Detect which cell encompasses the target text, then output its (x, y) center coordinate. 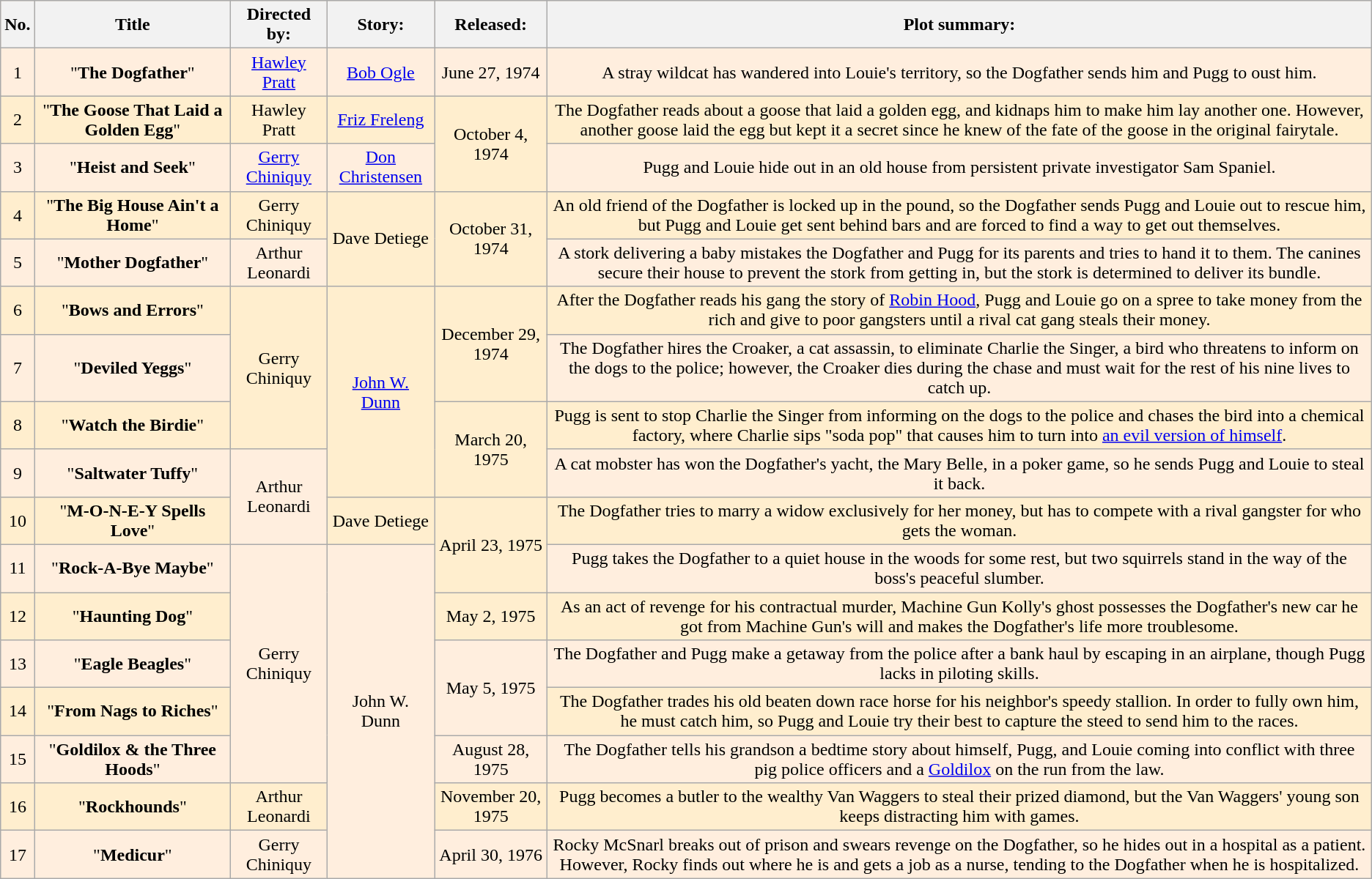
April 30, 1976 (491, 854)
"Haunting Dog" (132, 615)
3 (18, 167)
14 (18, 712)
A stray wildcat has wandered into Louie's territory, so the Dogfather sends him and Pugg to oust him. (960, 72)
"Watch the Birdie" (132, 425)
2 (18, 120)
Released: (491, 25)
August 28, 1975 (491, 759)
"Heist and Seek" (132, 167)
Friz Freleng (380, 120)
October 4, 1974 (491, 144)
"Mother Dogfather" (132, 262)
"The Big House Ain't a Home" (132, 215)
May 5, 1975 (491, 688)
Pugg becomes a butler to the wealthy Van Waggers to steal their prized diamond, but the Van Waggers' young son keeps distracting him with games. (960, 807)
"Goldilox & the Three Hoods" (132, 759)
6 (18, 311)
8 (18, 425)
10 (18, 520)
13 (18, 664)
October 31, 1974 (491, 239)
"Rockhounds" (132, 807)
The Dogfather tries to marry a widow exclusively for her money, but has to compete with a rival gangster for who gets the woman. (960, 520)
November 20, 1975 (491, 807)
1 (18, 72)
June 27, 1974 (491, 72)
Don Christensen (380, 167)
May 2, 1975 (491, 615)
Story: (380, 25)
"Eagle Beagles" (132, 664)
No. (18, 25)
"M-O-N-E-Y Spells Love" (132, 520)
5 (18, 262)
December 29, 1974 (491, 344)
Directed by: (279, 25)
"Saltwater Tuffy" (132, 473)
"Deviled Yeggs" (132, 368)
The Dogfather and Pugg make a getaway from the police after a bank haul by escaping in an airplane, though Pugg lacks in piloting skills. (960, 664)
Pugg and Louie hide out in an old house from persistent private investigator Sam Spaniel. (960, 167)
March 20, 1975 (491, 449)
A cat mobster has won the Dogfather's yacht, the Mary Belle, in a poker game, so he sends Pugg and Louie to steal it back. (960, 473)
9 (18, 473)
15 (18, 759)
"The Dogfather" (132, 72)
16 (18, 807)
"Medicur" (132, 854)
April 23, 1975 (491, 544)
4 (18, 215)
"Rock-A-Bye Maybe" (132, 568)
Bob Ogle (380, 72)
Pugg takes the Dogfather to a quiet house in the woods for some rest, but two squirrels stand in the way of the boss's peaceful slumber. (960, 568)
Plot summary: (960, 25)
11 (18, 568)
"Bows and Errors" (132, 311)
Title (132, 25)
"The Goose That Laid a Golden Egg" (132, 120)
12 (18, 615)
7 (18, 368)
"From Nags to Riches" (132, 712)
17 (18, 854)
